Return [X, Y] of the center of cell containing provided text 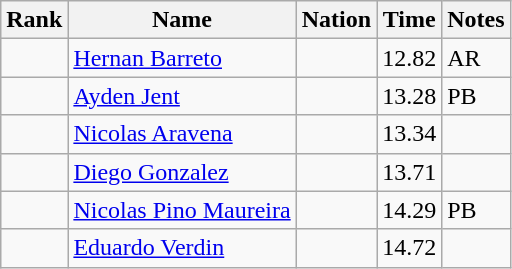
Notes [476, 20]
AR [476, 58]
Time [410, 20]
13.28 [410, 96]
13.71 [410, 172]
Ayden Jent [182, 96]
Rank [34, 20]
Eduardo Verdin [182, 248]
Nation [336, 20]
Name [182, 20]
Nicolas Aravena [182, 134]
12.82 [410, 58]
Nicolas Pino Maureira [182, 210]
Diego Gonzalez [182, 172]
Hernan Barreto [182, 58]
13.34 [410, 134]
14.29 [410, 210]
14.72 [410, 248]
